Pinpoint the cell where the given text exists, returning its [x, y] midpoint coordinate. 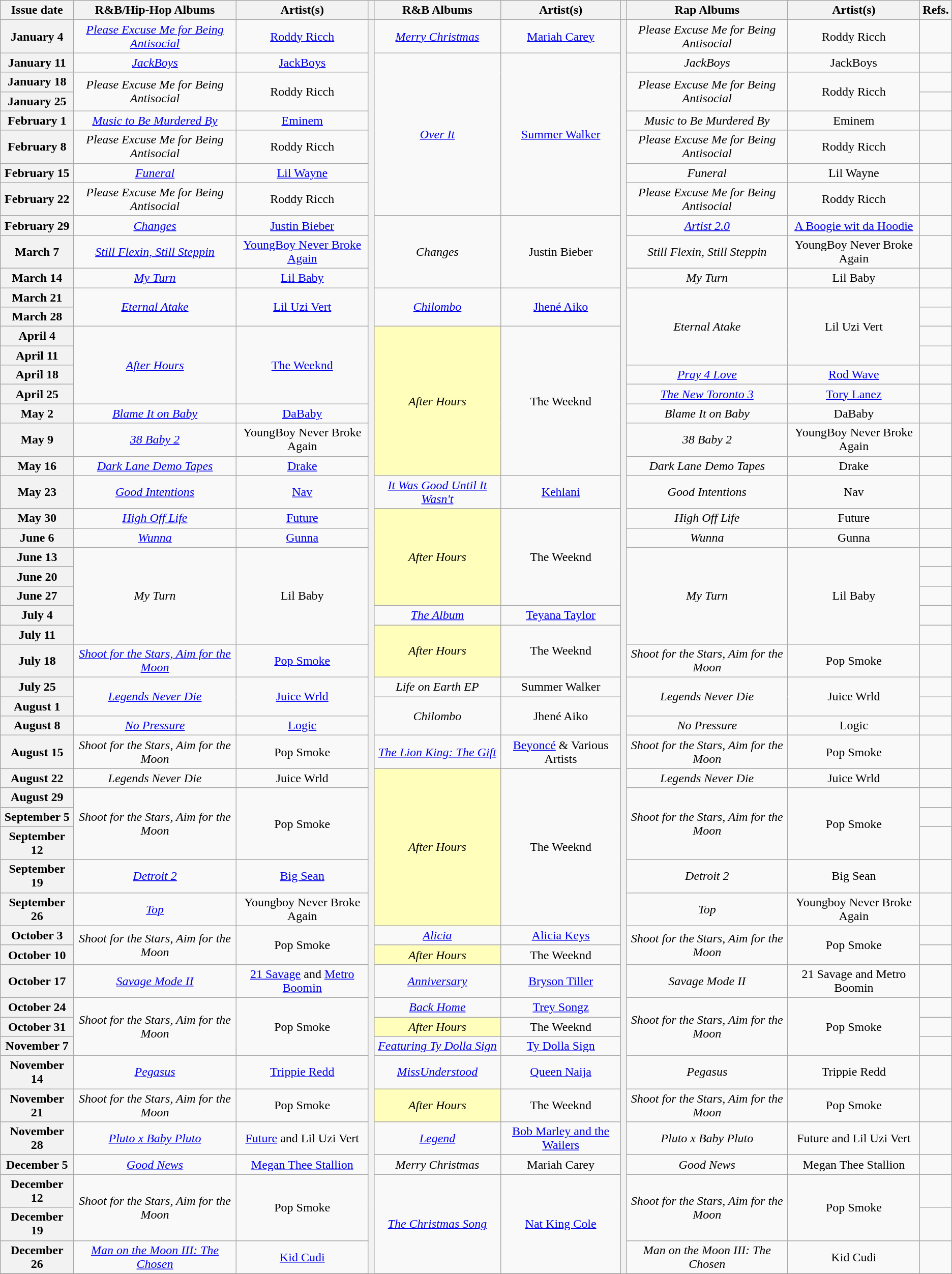
A Boogie wit da Hoodie [854, 225]
December 26 [37, 1257]
June 20 [37, 576]
R&B/Hip-Hop Albums [155, 10]
August 15 [37, 752]
September 19 [37, 876]
Beyoncé & Various Artists [561, 752]
August 22 [37, 778]
Ty Dolla Sign [561, 1046]
November 21 [37, 1106]
May 9 [37, 439]
August 8 [37, 726]
July 25 [37, 687]
Trey Songz [561, 1007]
February 29 [37, 225]
The New Toronto 3 [707, 394]
October 17 [37, 981]
January 25 [37, 101]
Queen Naija [561, 1072]
November 7 [37, 1046]
November 14 [37, 1072]
January 11 [37, 63]
March 28 [37, 317]
Refs. [936, 10]
Featuring Ty Dolla Sign [437, 1046]
February 15 [37, 173]
February 1 [37, 121]
Bryson Tiller [561, 981]
Life on Earth EP [437, 687]
June 27 [37, 596]
The Album [437, 615]
March 14 [37, 278]
May 16 [37, 466]
August 29 [37, 797]
July 4 [37, 615]
March 7 [37, 251]
December 5 [37, 1165]
Issue date [37, 10]
The Christmas Song [437, 1224]
January 4 [37, 37]
March 21 [37, 298]
Rod Wave [854, 375]
October 24 [37, 1007]
Rap Albums [707, 10]
The Lion King: The Gift [437, 752]
May 23 [37, 492]
Kehlani [561, 492]
April 4 [37, 336]
April 25 [37, 394]
September 12 [37, 843]
May 30 [37, 518]
April 18 [37, 375]
February 22 [37, 199]
It Was Good Until It Wasn't [437, 492]
February 8 [37, 146]
Teyana Taylor [561, 615]
Alicia Keys [561, 935]
Anniversary [437, 981]
December 19 [37, 1224]
October 31 [37, 1027]
December 12 [37, 1191]
October 10 [37, 955]
October 3 [37, 935]
April 11 [37, 355]
July 18 [37, 661]
Artist 2.0 [707, 225]
Bob Marley and the Wailers [561, 1138]
Alicia [437, 935]
Nat King Cole [561, 1224]
November 28 [37, 1138]
Back Home [437, 1007]
Legend [437, 1138]
Over It [437, 134]
May 2 [37, 413]
July 11 [37, 634]
Pray 4 Love [707, 375]
Tory Lanez [854, 394]
R&B Albums [437, 10]
September 26 [37, 909]
August 1 [37, 706]
MissUnderstood [437, 1072]
June 6 [37, 538]
June 13 [37, 557]
January 18 [37, 82]
September 5 [37, 817]
